Provide the [X, Y] coordinate of the cell's center where the given text is located.  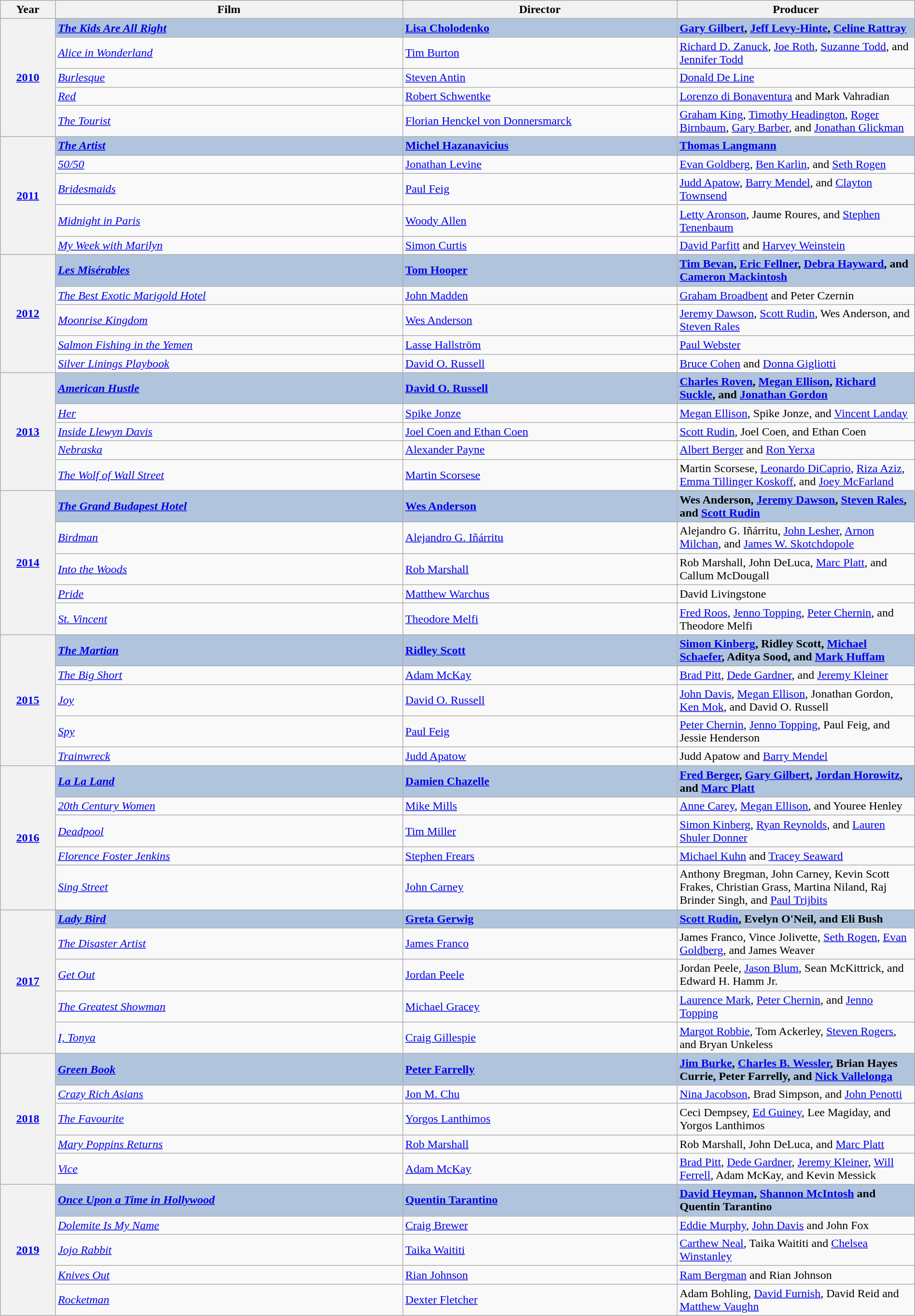
Simon Kinberg, Ryan Reynolds, and Lauren Shuler Donner [796, 831]
The Greatest Showman [229, 1006]
La La Land [229, 781]
Letty Aronson, Jaume Roures, and Stephen Tenenbaum [796, 220]
Charles Roven, Megan Ellison, Richard Suckle, and Jonathan Gordon [796, 388]
Ridley Scott [540, 650]
David Heyman, Shannon McIntosh and Quentin Tarantino [796, 1200]
Trainwreck [229, 756]
2012 [28, 313]
Rob Marshall, John DeLuca, and Marc Platt [796, 1144]
Rob Marshall, John DeLuca, Marc Platt, and Callum McDougall [796, 569]
Fred Roos, Jenno Topping, Peter Chernin, and Theodore Melfi [796, 619]
John Carney [540, 887]
Michel Hazanavicius [540, 146]
Simon Curtis [540, 245]
Tim Burton [540, 53]
Spy [229, 732]
The Tourist [229, 121]
Anthony Bregman, John Carney, Kevin Scott Frakes, Christian Grass, Martina Niland, Raj Brinder Singh, and Paul Trijbits [796, 887]
John Madden [540, 295]
Lady Bird [229, 919]
2014 [28, 562]
Damien Chazelle [540, 781]
Film [229, 10]
2017 [28, 981]
Jim Burke, Charles B. Wessler, Brian Hayes Currie, Peter Farrelly, and Nick Vallelonga [796, 1069]
Judd Apatow [540, 756]
The Disaster Artist [229, 943]
Judd Apatow, Barry Mendel, and Clayton Townsend [796, 189]
Sing Street [229, 887]
David Parfitt and Harvey Weinstein [796, 245]
Tim Miller [540, 831]
Joel Coen and Ethan Coen [540, 432]
Megan Ellison, Spike Jonze, and Vincent Landay [796, 413]
Into the Woods [229, 569]
Bruce Cohen and Donna Gigliotti [796, 364]
Dolemite Is My Name [229, 1225]
2019 [28, 1250]
Michael Kuhn and Tracey Seaward [796, 856]
Gary Gilbert, Jeff Levy-Hinte, Celine Rattray [796, 28]
Ram Bergman and Rian Johnson [796, 1275]
Joy [229, 700]
Once Upon a Time in Hollywood [229, 1200]
Alice in Wonderland [229, 53]
Mary Poppins Returns [229, 1144]
Vice [229, 1169]
Quentin Tarantino [540, 1200]
Woody Allen [540, 220]
Alexander Payne [540, 450]
Jonathan Levine [540, 164]
Margot Robbie, Tom Ackerley, Steven Rogers, and Bryan Unkeless [796, 1038]
20th Century Women [229, 806]
Paul Webster [796, 345]
I, Tonya [229, 1038]
Fred Berger, Gary Gilbert, Jordan Horowitz, and Marc Platt [796, 781]
2018 [28, 1119]
Michael Gracey [540, 1006]
Crazy Rich Asians [229, 1094]
Graham Broadbent and Peter Czernin [796, 295]
Scott Rudin, Evelyn O'Neil, and Eli Bush [796, 919]
Rian Johnson [540, 1275]
Judd Apatow and Barry Mendel [796, 756]
Ceci Dempsey, Ed Guiney, Lee Magiday, and Yorgos Lanthimos [796, 1119]
Graham King, Timothy Headington, Roger Birnbaum, Gary Barber, and Jonathan Glickman [796, 121]
Knives Out [229, 1275]
Her [229, 413]
Pride [229, 594]
Lasse Hallström [540, 345]
The Favourite [229, 1119]
Jeremy Dawson, Scott Rudin, Wes Anderson, and Steven Rales [796, 321]
Laurence Mark, Peter Chernin, and Jenno Topping [796, 1006]
Moonrise Kingdom [229, 321]
Rocketman [229, 1300]
Albert Berger and Ron Yerxa [796, 450]
Dexter Fletcher [540, 1300]
Taika Waititi [540, 1250]
Anne Carey, Megan Ellison, and Youree Henley [796, 806]
The Wolf of Wall Street [229, 475]
Thomas Langmann [796, 146]
David Livingstone [796, 594]
Brad Pitt, Dede Gardner, and Jeremy Kleiner [796, 675]
Eddie Murphy, John Davis and John Fox [796, 1225]
The Big Short [229, 675]
Brad Pitt, Dede Gardner, Jeremy Kleiner, Will Ferrell, Adam McKay, and Kevin Messick [796, 1169]
Bridesmaids [229, 189]
Yorgos Lanthimos [540, 1119]
Simon Kinberg, Ridley Scott, Michael Schaefer, Aditya Sood, and Mark Huffam [796, 650]
Jojo Rabbit [229, 1250]
Spike Jonze [540, 413]
Robert Schwentke [540, 96]
Midnight in Paris [229, 220]
2016 [28, 838]
Alejandro G. Iñárritu [540, 538]
St. Vincent [229, 619]
Les Misérables [229, 270]
The Grand Budapest Hotel [229, 506]
Burlesque [229, 78]
Inside Llewyn Davis [229, 432]
Donald De Line [796, 78]
Lisa Cholodenko [540, 28]
Scott Rudin, Joel Coen, and Ethan Coen [796, 432]
John Davis, Megan Ellison, Jonathan Gordon, Ken Mok, and David O. Russell [796, 700]
Green Book [229, 1069]
The Artist [229, 146]
Martin Scorsese, Leonardo DiCaprio, Riza Aziz, Emma Tillinger Koskoff, and Joey McFarland [796, 475]
Director [540, 10]
Craig Brewer [540, 1225]
Silver Linings Playbook [229, 364]
Evan Goldberg, Ben Karlin, and Seth Rogen [796, 164]
Florence Foster Jenkins [229, 856]
Martin Scorsese [540, 475]
Producer [796, 10]
Salmon Fishing in the Yemen [229, 345]
Adam Bohling, David Furnish, David Reid and Matthew Vaughn [796, 1300]
The Best Exotic Marigold Hotel [229, 295]
Jordan Peele [540, 975]
Carthew Neal, Taika Waititi and Chelsea Winstanley [796, 1250]
Jon M. Chu [540, 1094]
50/50 [229, 164]
Stephen Frears [540, 856]
Alejandro G. Iñárritu, John Lesher, Arnon Milchan, and James W. Skotchdopole [796, 538]
Jordan Peele, Jason Blum, Sean McKittrick, and Edward H. Hamm Jr. [796, 975]
Tom Hooper [540, 270]
Matthew Warchus [540, 594]
Peter Farrelly [540, 1069]
The Kids Are All Right [229, 28]
Craig Gillespie [540, 1038]
2015 [28, 700]
Red [229, 96]
2011 [28, 196]
James Franco [540, 943]
Richard D. Zanuck, Joe Roth, Suzanne Todd, and Jennifer Todd [796, 53]
James Franco, Vince Jolivette, Seth Rogen, Evan Goldberg, and James Weaver [796, 943]
Deadpool [229, 831]
Tim Bevan, Eric Fellner, Debra Hayward, and Cameron Mackintosh [796, 270]
Birdman [229, 538]
Peter Chernin, Jenno Topping, Paul Feig, and Jessie Henderson [796, 732]
Mike Mills [540, 806]
Nina Jacobson, Brad Simpson, and John Penotti [796, 1094]
Theodore Melfi [540, 619]
My Week with Marilyn [229, 245]
Lorenzo di Bonaventura and Mark Vahradian [796, 96]
Steven Antin [540, 78]
Nebraska [229, 450]
Greta Gerwig [540, 919]
The Martian [229, 650]
Wes Anderson, Jeremy Dawson, Steven Rales, and Scott Rudin [796, 506]
Get Out [229, 975]
2010 [28, 78]
Year [28, 10]
American Hustle [229, 388]
Florian Henckel von Donnersmarck [540, 121]
2013 [28, 432]
